Output the [x, y] coordinate of the center of the cell containing the given text.  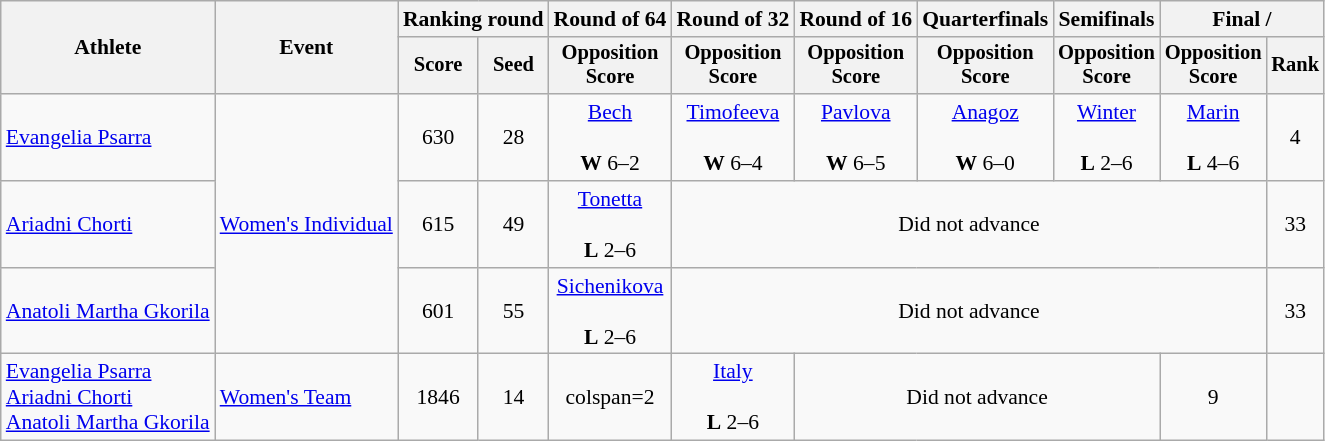
Round of 16 [856, 19]
WinterL 2–6 [1106, 138]
Event [306, 48]
Quarterfinals [985, 19]
630 [438, 138]
AnagozW 6–0 [985, 138]
Final / [1242, 19]
Anatoli Martha Gkorila [108, 312]
Women's Team [306, 398]
colspan=2 [610, 398]
SichenikovaL 2–6 [610, 312]
601 [438, 312]
1846 [438, 398]
PavlovaW 6–5 [856, 138]
BechW 6–2 [610, 138]
Ranking round [474, 19]
55 [513, 312]
28 [513, 138]
4 [1295, 138]
Ariadni Chorti [108, 224]
615 [438, 224]
Score [438, 66]
Evangelia PsarraAriadni ChortiAnatoli Martha Gkorila [108, 398]
Seed [513, 66]
ItalyL 2–6 [732, 398]
Round of 64 [610, 19]
TimofeevaW 6–4 [732, 138]
Evangelia Psarra [108, 138]
14 [513, 398]
Rank [1295, 66]
Round of 32 [732, 19]
TonettaL 2–6 [610, 224]
Athlete [108, 48]
Semifinals [1106, 19]
MarinL 4–6 [1214, 138]
Women's Individual [306, 224]
9 [1214, 398]
49 [513, 224]
